Capture the cell that displays the provided text and extract its (x, y) central coordinate. 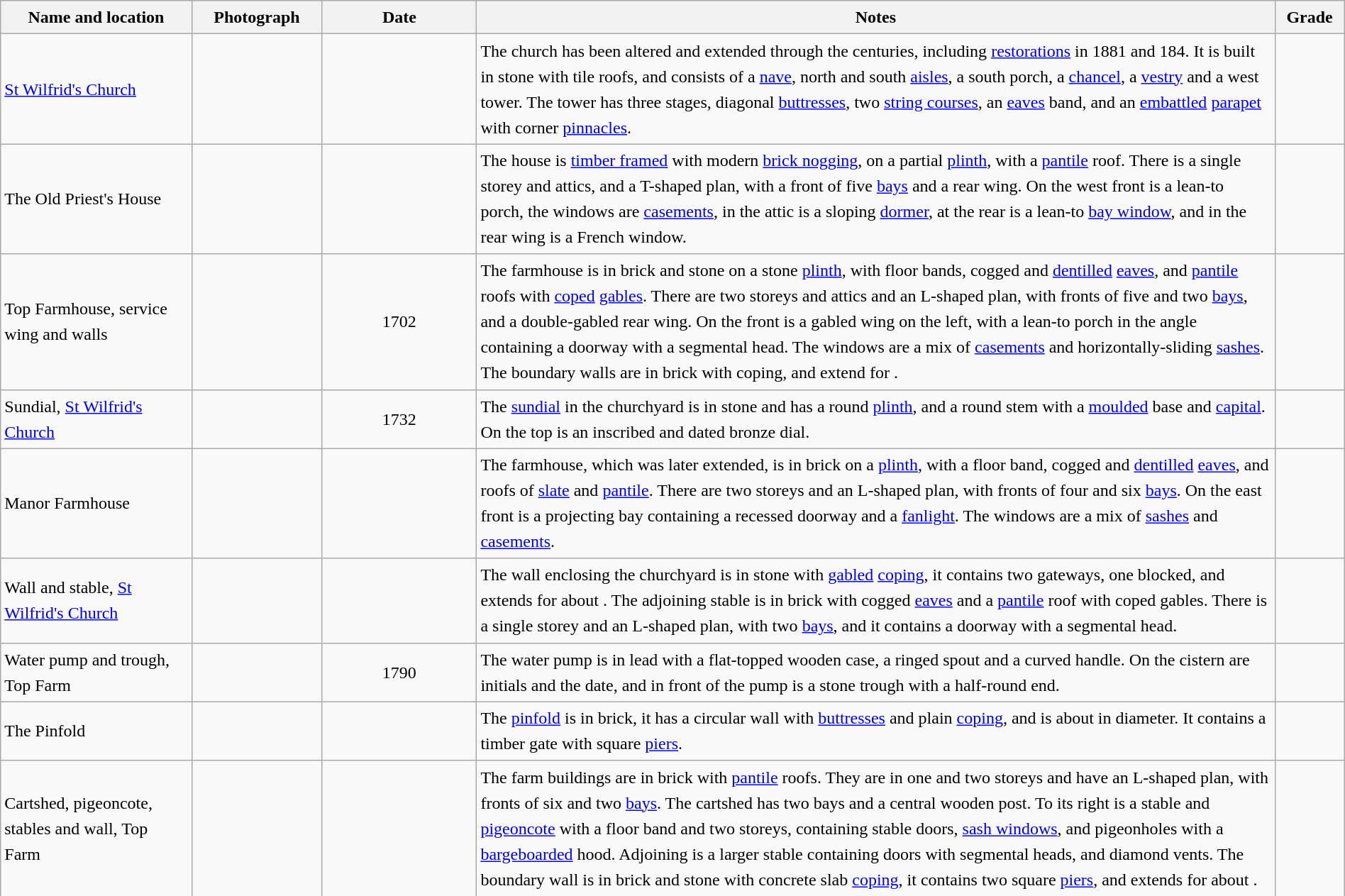
Grade (1310, 17)
The Pinfold (96, 731)
Notes (875, 17)
1702 (399, 322)
Date (399, 17)
St Wilfrid's Church (96, 89)
Sundial, St Wilfrid's Church (96, 419)
The Old Priest's House (96, 199)
Wall and stable, St Wilfrid's Church (96, 600)
Top Farmhouse, service wing and walls (96, 322)
Manor Farmhouse (96, 504)
Name and location (96, 17)
Photograph (257, 17)
Cartshed, pigeoncote, stables and wall, Top Farm (96, 829)
Water pump and trough, Top Farm (96, 673)
1732 (399, 419)
1790 (399, 673)
